For the text-containing cell, return its midpoint in [x, y] coordinate format. 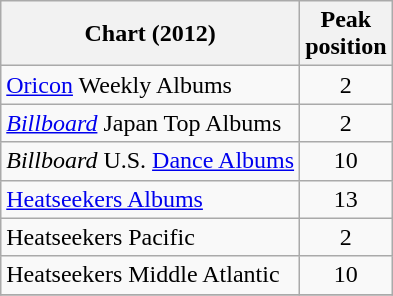
Oricon Weekly Albums [150, 85]
Heatseekers Pacific [150, 237]
Heatseekers Middle Atlantic [150, 275]
Billboard Japan Top Albums [150, 123]
Billboard U.S. Dance Albums [150, 161]
13 [346, 199]
Peakposition [346, 34]
Heatseekers Albums [150, 199]
Chart (2012) [150, 34]
